Scan for the cell matching the given text and deliver its [X, Y] coordinate at center. 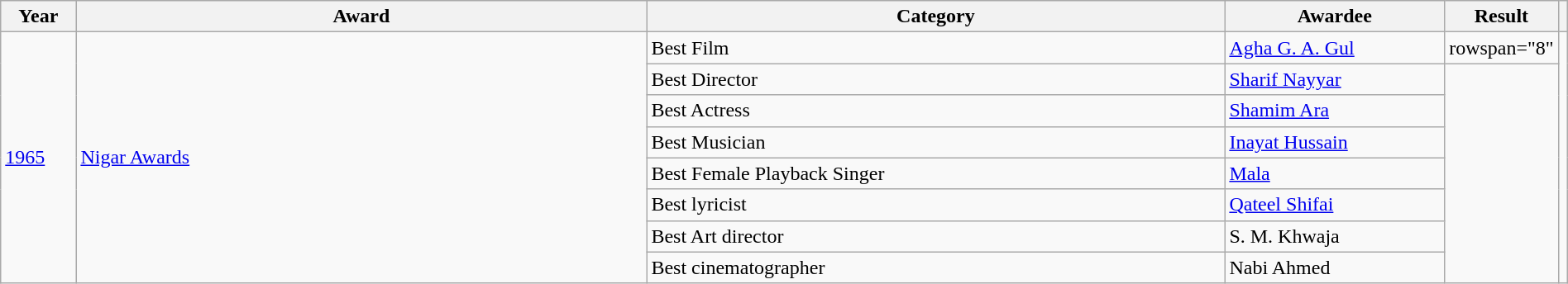
Nigar Awards [361, 158]
Best Musician [936, 142]
S. M. Khwaja [1335, 236]
Best cinematographer [936, 267]
Best Art director [936, 236]
Award [361, 17]
Result [1502, 17]
Best lyricist [936, 205]
Qateel Shifai [1335, 205]
Year [38, 17]
1965 [38, 158]
rowspan="8" [1502, 48]
Sharif Nayyar [1335, 79]
Agha G. A. Gul [1335, 48]
Best Actress [936, 111]
Best Director [936, 79]
Nabi Ahmed [1335, 267]
Mala [1335, 173]
Best Film [936, 48]
Awardee [1335, 17]
Best Female Playback Singer [936, 173]
Shamim Ara [1335, 111]
Inayat Hussain [1335, 142]
Category [936, 17]
